Extract the (X, Y) coordinate from the center of the cell holding the provided text.  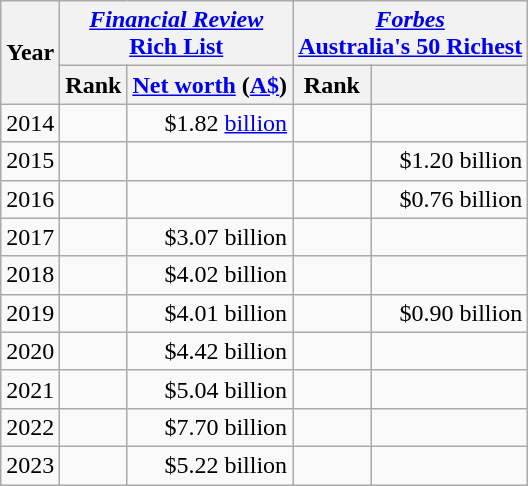
2015 (30, 161)
2016 (30, 199)
$1.82 billion (210, 123)
$7.70 billion (210, 427)
$4.01 billion (210, 313)
ForbesAustralia's 50 Richest (410, 34)
2014 (30, 123)
Net worth (A$) (210, 85)
2020 (30, 351)
$5.22 billion (210, 465)
2023 (30, 465)
$0.90 billion (450, 313)
$5.04 billion (210, 389)
2018 (30, 275)
$4.42 billion (210, 351)
$4.02 billion (210, 275)
2022 (30, 427)
2019 (30, 313)
$1.20 billion (450, 161)
2021 (30, 389)
$3.07 billion (210, 237)
Year (30, 52)
$0.76 billion (450, 199)
2017 (30, 237)
Financial ReviewRich List (176, 34)
